Return the (X, Y) coordinate for the center point of the cell that contains the specified text.  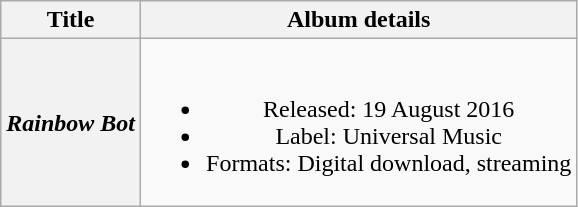
Released: 19 August 2016Label: Universal MusicFormats: Digital download, streaming (359, 122)
Title (71, 20)
Album details (359, 20)
Rainbow Bot (71, 122)
